Extract the [x, y] coordinate from the center of the cell holding the provided text.  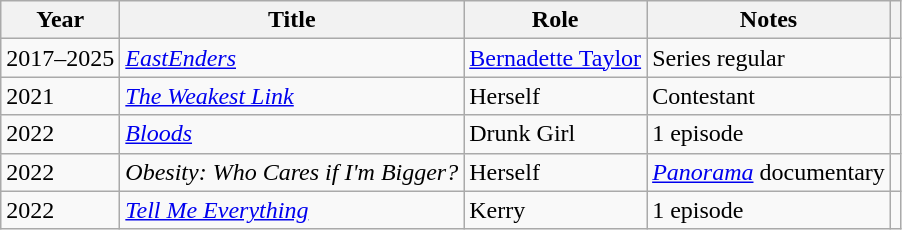
Title [292, 20]
Role [556, 20]
Bernadette Taylor [556, 58]
2017–2025 [60, 58]
Series regular [769, 58]
Contestant [769, 96]
Kerry [556, 210]
Tell Me Everything [292, 210]
2021 [60, 96]
Panorama documentary [769, 172]
Year [60, 20]
Notes [769, 20]
Drunk Girl [556, 134]
The Weakest Link [292, 96]
EastEnders [292, 58]
Bloods [292, 134]
Obesity: Who Cares if I'm Bigger? [292, 172]
